From the cell containing the given text, extract its center point as (x, y) coordinate. 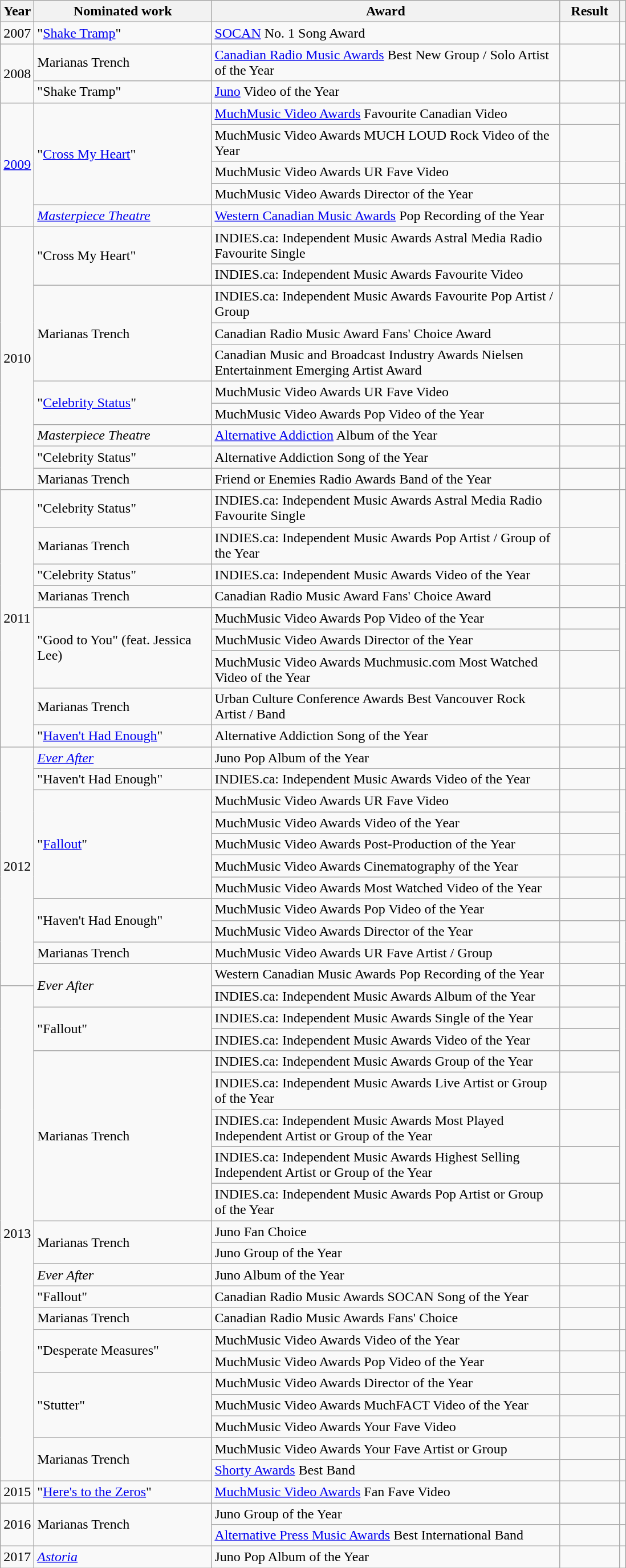
Alternative Addiction Album of the Year (385, 436)
SOCAN No. 1 Song Award (385, 33)
INDIES.ca: Independent Music Awards Group of the Year (385, 1061)
INDIES.ca: Independent Music Awards Highest Selling Independent Artist or Group of the Year (385, 1165)
Shorty Awards Best Band (385, 1470)
Juno Fan Choice (385, 1232)
2007 (17, 33)
MuchMusic Video Awards Fan Fave Video (385, 1492)
INDIES.ca: Independent Music Awards Pop Artist / Group of the Year (385, 545)
"Here's to the Zeros" (123, 1492)
2010 (17, 358)
MuchMusic Video Awards Your Fave Artist or Group (385, 1448)
"Good to You" (feat. Jessica Lee) (123, 648)
2012 (17, 867)
MuchMusic Video Awards Your Fave Video (385, 1427)
2008 (17, 73)
"Stutter" (123, 1405)
Juno Video of the Year (385, 92)
INDIES.ca: Independent Music Awards Pop Artist or Group of the Year (385, 1202)
INDIES.ca: Independent Music Awards Live Artist or Group of the Year (385, 1090)
INDIES.ca: Independent Music Awards Album of the Year (385, 996)
MuchMusic Video Awards Favourite Canadian Video (385, 113)
MuchMusic Video Awards MUCH LOUD Rock Video of the Year (385, 143)
Alternative Press Music Awards Best International Band (385, 1535)
INDIES.ca: Independent Music Awards Favourite Video (385, 274)
Canadian Radio Music Awards SOCAN Song of the Year (385, 1297)
2016 (17, 1525)
INDIES.ca: Independent Music Awards Most Played Independent Artist or Group of the Year (385, 1128)
Year (17, 11)
Astoria (123, 1557)
MuchMusic Video Awards Post-Production of the Year (385, 844)
MuchMusic Video Awards Cinematography of the Year (385, 866)
Juno Album of the Year (385, 1275)
MuchMusic Video Awards MuchFACT Video of the Year (385, 1405)
"Desperate Measures" (123, 1351)
MuchMusic Video Awards Muchmusic.com Most Watched Video of the Year (385, 669)
Canadian Radio Music Awards Fans' Choice (385, 1318)
2011 (17, 618)
INDIES.ca: Independent Music Awards Favourite Pop Artist / Group (385, 303)
Award (385, 11)
Result (590, 11)
Nominated work (123, 11)
Canadian Radio Music Awards Best New Group / Solo Artist of the Year (385, 63)
2013 (17, 1233)
INDIES.ca: Independent Music Awards Single of the Year (385, 1018)
2015 (17, 1492)
MuchMusic Video Awards Most Watched Video of the Year (385, 888)
Friend or Enemies Radio Awards Band of the Year (385, 479)
2009 (17, 164)
MuchMusic Video Awards UR Fave Artist / Group (385, 953)
Urban Culture Conference Awards Best Vancouver Rock Artist / Band (385, 706)
2017 (17, 1557)
Canadian Music and Broadcast Industry Awards Nielsen Entertainment Emerging Artist Award (385, 363)
